Provide the (X, Y) coordinate of the cell's center where the given text is located.  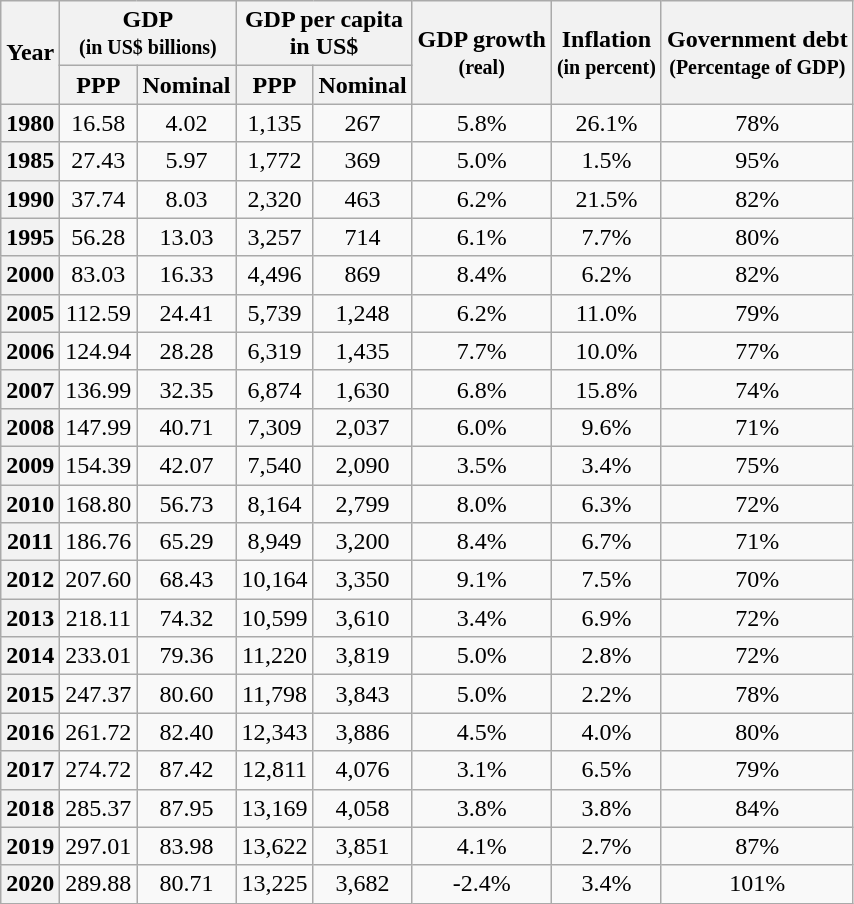
2010 (30, 503)
82.40 (186, 732)
83.98 (186, 846)
6.8% (482, 389)
11.0% (606, 313)
2.7% (606, 846)
101% (757, 884)
42.07 (186, 465)
1985 (30, 161)
233.01 (98, 656)
297.01 (98, 846)
267 (362, 123)
2012 (30, 580)
154.39 (98, 465)
1,630 (362, 389)
2017 (30, 770)
87.95 (186, 808)
4,496 (274, 275)
95% (757, 161)
2007 (30, 389)
8,164 (274, 503)
2014 (30, 656)
13,169 (274, 808)
6.1% (482, 237)
3,257 (274, 237)
2,799 (362, 503)
1,772 (274, 161)
3.5% (482, 465)
3,819 (362, 656)
40.71 (186, 427)
3,200 (362, 542)
74.32 (186, 618)
16.58 (98, 123)
27.43 (98, 161)
11,798 (274, 694)
4.02 (186, 123)
2015 (30, 694)
79.36 (186, 656)
3,610 (362, 618)
2,320 (274, 199)
2016 (30, 732)
2,037 (362, 427)
24.41 (186, 313)
714 (362, 237)
3,843 (362, 694)
1.5% (606, 161)
16.33 (186, 275)
70% (757, 580)
2008 (30, 427)
2020 (30, 884)
32.35 (186, 389)
2009 (30, 465)
10.0% (606, 351)
7,540 (274, 465)
84% (757, 808)
5.97 (186, 161)
6.7% (606, 542)
6.5% (606, 770)
15.8% (606, 389)
10,164 (274, 580)
8.0% (482, 503)
2,090 (362, 465)
77% (757, 351)
65.29 (186, 542)
8.03 (186, 199)
3,682 (362, 884)
261.72 (98, 732)
28.28 (186, 351)
GDP(in US$ billions) (148, 34)
68.43 (186, 580)
56.73 (186, 503)
4,058 (362, 808)
5.8% (482, 123)
83.03 (98, 275)
112.59 (98, 313)
9.1% (482, 580)
2011 (30, 542)
11,220 (274, 656)
4.5% (482, 732)
2000 (30, 275)
4,076 (362, 770)
124.94 (98, 351)
12,343 (274, 732)
9.6% (606, 427)
12,811 (274, 770)
87.42 (186, 770)
2006 (30, 351)
2.2% (606, 694)
4.0% (606, 732)
2019 (30, 846)
136.99 (98, 389)
2005 (30, 313)
1,135 (274, 123)
463 (362, 199)
869 (362, 275)
6.3% (606, 503)
1990 (30, 199)
37.74 (98, 199)
6.0% (482, 427)
26.1% (606, 123)
-2.4% (482, 884)
1,248 (362, 313)
87% (757, 846)
6.9% (606, 618)
168.80 (98, 503)
6,319 (274, 351)
13.03 (186, 237)
247.37 (98, 694)
4.1% (482, 846)
21.5% (606, 199)
13,622 (274, 846)
Year (30, 52)
1,435 (362, 351)
147.99 (98, 427)
13,225 (274, 884)
3.1% (482, 770)
1980 (30, 123)
8,949 (274, 542)
56.28 (98, 237)
6,874 (274, 389)
186.76 (98, 542)
Inflation(in percent) (606, 52)
10,599 (274, 618)
GDP per capitain US$ (324, 34)
274.72 (98, 770)
2.8% (606, 656)
GDP growth(real) (482, 52)
5,739 (274, 313)
7.5% (606, 580)
289.88 (98, 884)
3,350 (362, 580)
80.60 (186, 694)
2018 (30, 808)
75% (757, 465)
285.37 (98, 808)
3,851 (362, 846)
74% (757, 389)
Government debt(Percentage of GDP) (757, 52)
3,886 (362, 732)
80.71 (186, 884)
7,309 (274, 427)
1995 (30, 237)
218.11 (98, 618)
2013 (30, 618)
207.60 (98, 580)
369 (362, 161)
